Identify which cell holds the provided text, then report its (X, Y) central coordinate. 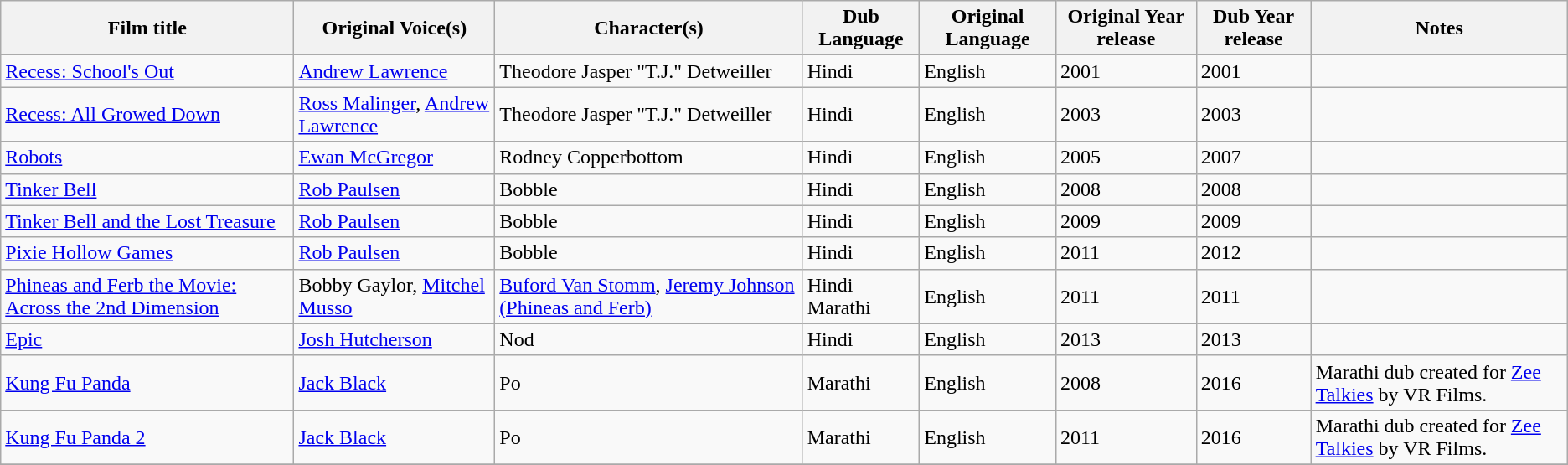
Tinker Bell (147, 189)
Andrew Lawrence (395, 71)
Ross Malinger, Andrew Lawrence (395, 114)
Phineas and Ferb the Movie: Across the 2nd Dimension (147, 297)
Film title (147, 28)
Robots (147, 158)
Original Voice(s) (395, 28)
Josh Hutcherson (395, 339)
Recess: All Growed Down (147, 114)
2007 (1253, 158)
Dub Language (861, 28)
Character(s) (648, 28)
HindiMarathi (861, 297)
Pixie Hollow Games (147, 253)
Epic (147, 339)
Notes (1439, 28)
Rodney Copperbottom (648, 158)
Dub Year release (1253, 28)
Original Language (988, 28)
2012 (1253, 253)
Nod (648, 339)
Ewan McGregor (395, 158)
2005 (1126, 158)
Recess: School's Out (147, 71)
Kung Fu Panda 2 (147, 437)
Bobby Gaylor, Mitchel Musso (395, 297)
Original Year release (1126, 28)
Buford Van Stomm, Jeremy Johnson (Phineas and Ferb) (648, 297)
Tinker Bell and the Lost Treasure (147, 221)
Kung Fu Panda (147, 382)
